Provide the [X, Y] coordinate of the cell's center where the given text is located.  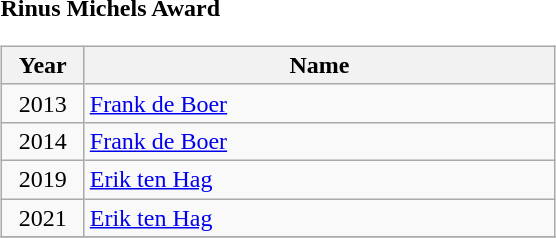
2021 [42, 217]
2014 [42, 141]
Year [42, 65]
2013 [42, 103]
Name [319, 65]
2019 [42, 179]
